Search for the cell housing the specified text and yield its [X, Y] center coordinate. 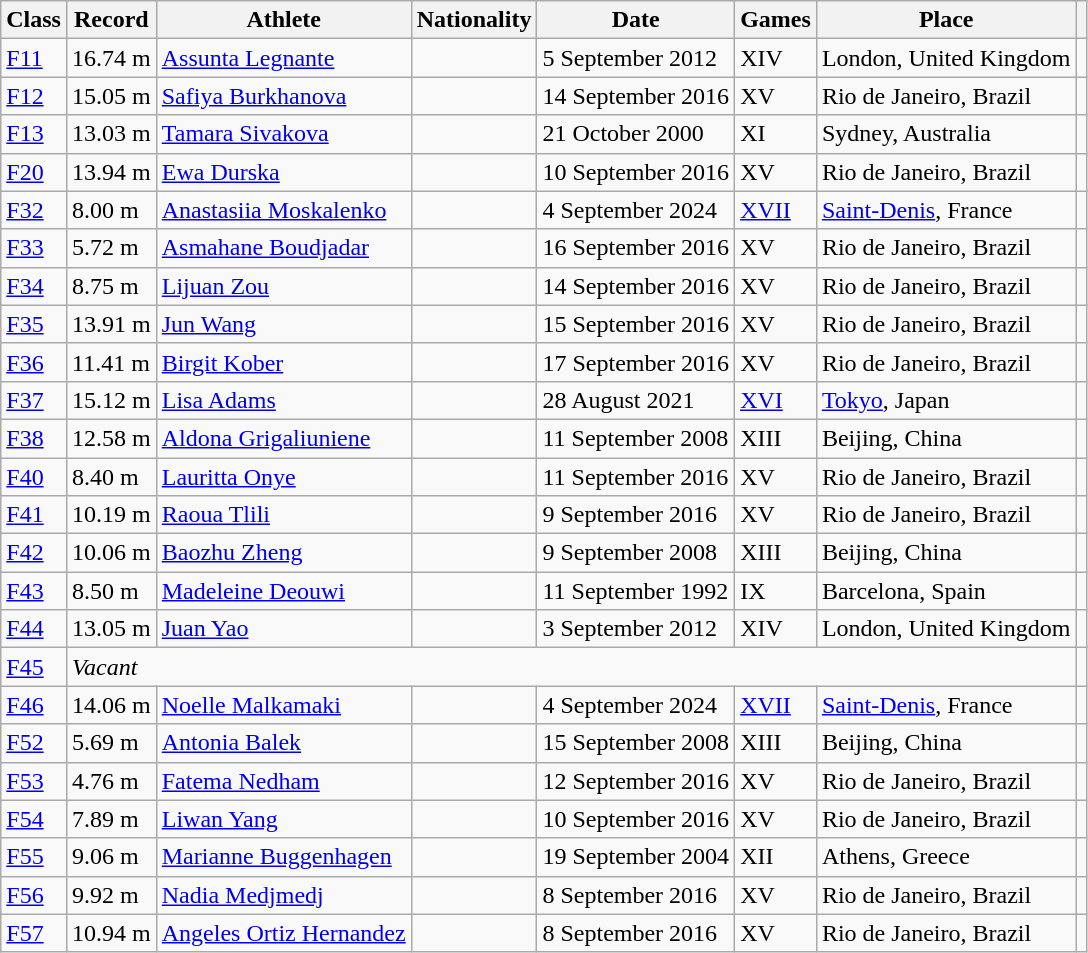
12.58 m [111, 438]
19 September 2004 [636, 857]
F13 [34, 134]
9.06 m [111, 857]
F42 [34, 553]
15.05 m [111, 96]
Raoua Tlili [284, 515]
10.94 m [111, 933]
14.06 m [111, 705]
Antonia Balek [284, 743]
Athlete [284, 20]
Marianne Buggenhagen [284, 857]
Noelle Malkamaki [284, 705]
F41 [34, 515]
13.94 m [111, 172]
F36 [34, 362]
11 September 1992 [636, 591]
16 September 2016 [636, 248]
4.76 m [111, 781]
Assunta Legnante [284, 58]
11 September 2016 [636, 477]
F40 [34, 477]
F46 [34, 705]
Class [34, 20]
Birgit Kober [284, 362]
Safiya Burkhanova [284, 96]
9 September 2008 [636, 553]
F44 [34, 629]
Anastasiia Moskalenko [284, 210]
Baozhu Zheng [284, 553]
Juan Yao [284, 629]
Sydney, Australia [946, 134]
Lauritta Onye [284, 477]
Date [636, 20]
F52 [34, 743]
5.72 m [111, 248]
F11 [34, 58]
F37 [34, 400]
Place [946, 20]
XI [776, 134]
10.06 m [111, 553]
21 October 2000 [636, 134]
F33 [34, 248]
Angeles Ortiz Hernandez [284, 933]
15.12 m [111, 400]
F38 [34, 438]
XII [776, 857]
11.41 m [111, 362]
Lisa Adams [284, 400]
F45 [34, 667]
F34 [34, 286]
Aldona Grigaliuniene [284, 438]
8.40 m [111, 477]
Asmahane Boudjadar [284, 248]
17 September 2016 [636, 362]
5.69 m [111, 743]
13.05 m [111, 629]
Ewa Durska [284, 172]
13.03 m [111, 134]
IX [776, 591]
Vacant [571, 667]
Fatema Nedham [284, 781]
F35 [34, 324]
Liwan Yang [284, 819]
F43 [34, 591]
Barcelona, Spain [946, 591]
Record [111, 20]
XVI [776, 400]
F20 [34, 172]
F55 [34, 857]
15 September 2008 [636, 743]
Tamara Sivakova [284, 134]
8.75 m [111, 286]
7.89 m [111, 819]
8.50 m [111, 591]
Jun Wang [284, 324]
Tokyo, Japan [946, 400]
Nadia Medjmedj [284, 895]
9.92 m [111, 895]
28 August 2021 [636, 400]
13.91 m [111, 324]
10.19 m [111, 515]
Games [776, 20]
5 September 2012 [636, 58]
Nationality [474, 20]
F54 [34, 819]
F32 [34, 210]
11 September 2008 [636, 438]
F12 [34, 96]
Athens, Greece [946, 857]
9 September 2016 [636, 515]
12 September 2016 [636, 781]
15 September 2016 [636, 324]
F57 [34, 933]
Madeleine Deouwi [284, 591]
Lijuan Zou [284, 286]
8.00 m [111, 210]
F53 [34, 781]
3 September 2012 [636, 629]
F56 [34, 895]
16.74 m [111, 58]
